Locate the cell with the specified text and output its [X, Y] center coordinate. 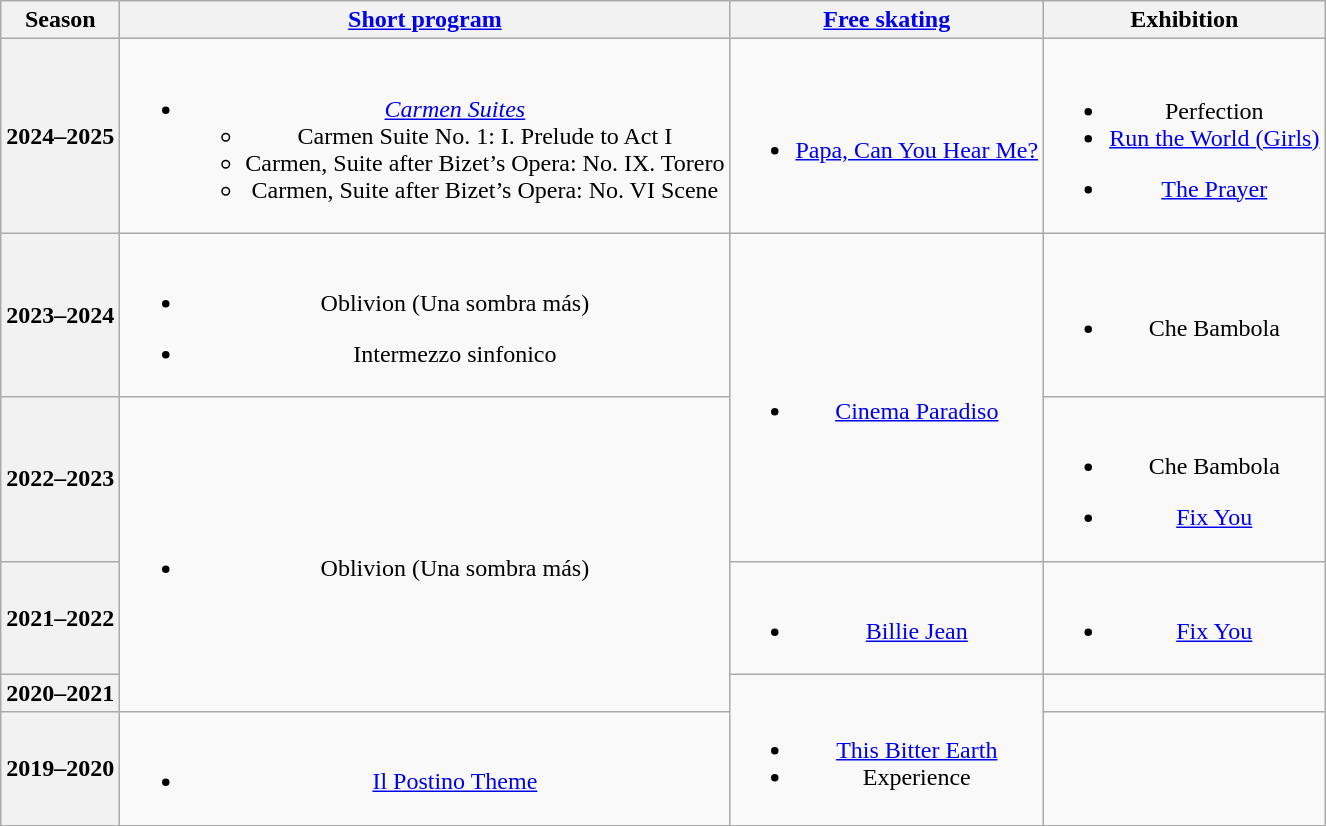
2022–2023 [60, 479]
2019–2020 [60, 768]
Free skating [887, 20]
2023–2024 [60, 315]
Short program [425, 20]
Oblivion (Una sombra más) [425, 554]
This Bitter EarthExperience [887, 750]
Che Bambola Fix You [1184, 479]
Billie Jean [887, 618]
Perfection Run the World (Girls) The Prayer [1184, 136]
Season [60, 20]
2024–2025 [60, 136]
Exhibition [1184, 20]
2020–2021 [60, 693]
Fix You [1184, 618]
Che Bambola [1184, 315]
Oblivion (Una sombra más)Intermezzo sinfonico [425, 315]
2021–2022 [60, 618]
Papa, Can You Hear Me? [887, 136]
Cinema Paradiso [887, 397]
Il Postino Theme [425, 768]
